From the cell containing the given text, extract its center point as [x, y] coordinate. 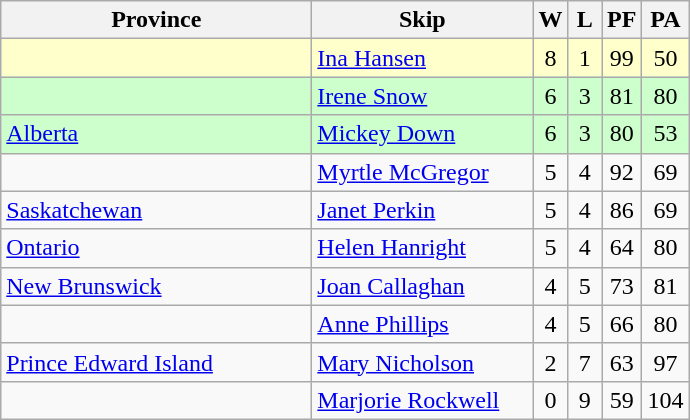
0 [550, 400]
Ina Hansen [422, 58]
Prince Edward Island [156, 362]
Mickey Down [422, 134]
Saskatchewan [156, 210]
2 [550, 362]
Province [156, 20]
63 [622, 362]
L [585, 20]
66 [622, 324]
Alberta [156, 134]
97 [666, 362]
Irene Snow [422, 96]
Helen Hanright [422, 248]
1 [585, 58]
New Brunswick [156, 286]
Anne Phillips [422, 324]
W [550, 20]
104 [666, 400]
86 [622, 210]
Joan Callaghan [422, 286]
Marjorie Rockwell [422, 400]
59 [622, 400]
92 [622, 172]
Ontario [156, 248]
PA [666, 20]
50 [666, 58]
Janet Perkin [422, 210]
9 [585, 400]
PF [622, 20]
Myrtle McGregor [422, 172]
64 [622, 248]
7 [585, 362]
73 [622, 286]
53 [666, 134]
Skip [422, 20]
8 [550, 58]
99 [622, 58]
Mary Nicholson [422, 362]
